Provide the (x, y) coordinate of the cell's center where the given text is located.  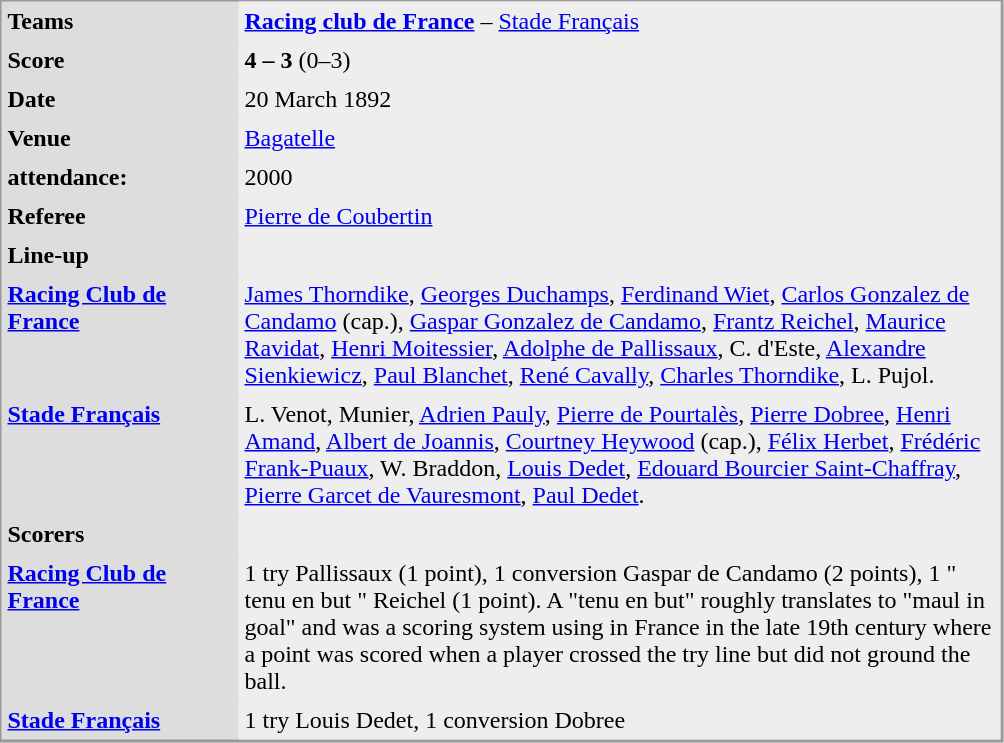
Teams (120, 22)
Bagatelle (619, 138)
Score (120, 60)
20 March 1892 (619, 100)
Venue (120, 138)
1 try Louis Dedet, 1 conversion Dobree (619, 720)
Pierre de Coubertin (619, 216)
Racing club de France – Stade Français (619, 22)
4 – 3 (0–3) (619, 60)
Date (120, 100)
Line-up (120, 256)
attendance: (120, 178)
2000 (619, 178)
Scorers (120, 534)
Referee (120, 216)
